Provide the (X, Y) coordinate of the cell's center where the given text is located.  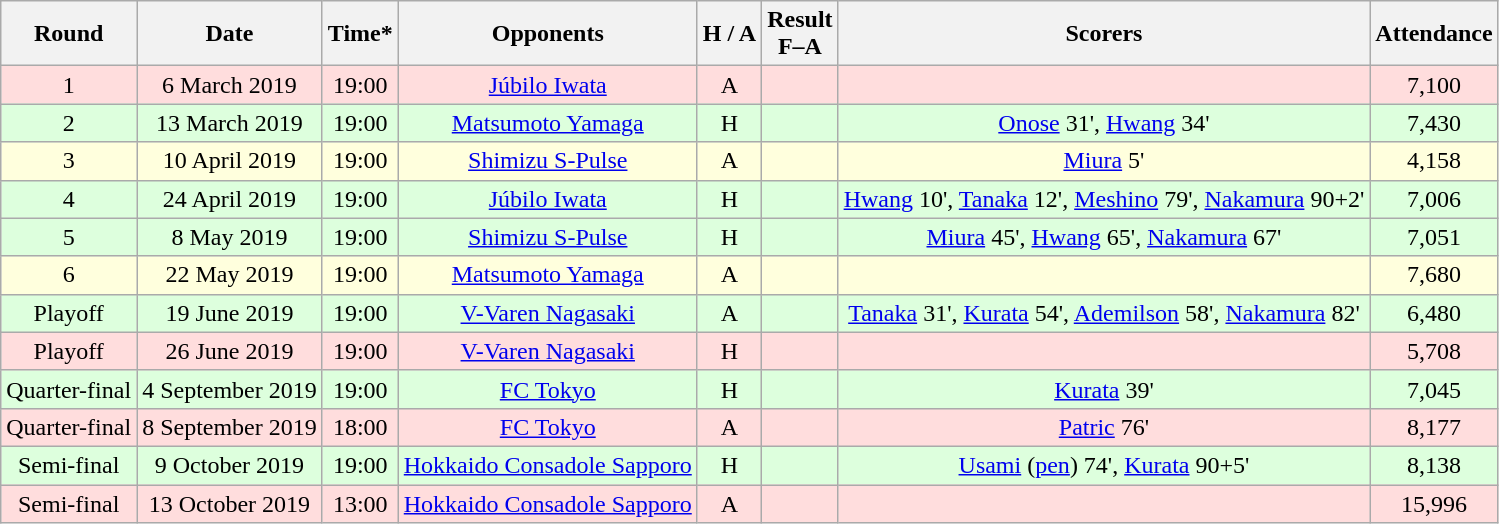
19 June 2019 (230, 313)
Usami (pen) 74', Kurata 90+5' (1104, 465)
22 May 2019 (230, 275)
Date (230, 34)
7,680 (1434, 275)
7,430 (1434, 123)
ResultF–A (800, 34)
13:00 (360, 503)
9 October 2019 (230, 465)
6,480 (1434, 313)
24 April 2019 (230, 199)
13 October 2019 (230, 503)
H / A (729, 34)
6 (69, 275)
4 (69, 199)
8,138 (1434, 465)
Hwang 10', Tanaka 12', Meshino 79', Nakamura 90+2' (1104, 199)
5,708 (1434, 351)
2 (69, 123)
15,996 (1434, 503)
Scorers (1104, 34)
7,045 (1434, 389)
Patric 76' (1104, 427)
5 (69, 237)
8 September 2019 (230, 427)
Miura 45', Hwang 65', Nakamura 67' (1104, 237)
10 April 2019 (230, 161)
Kurata 39' (1104, 389)
26 June 2019 (230, 351)
7,051 (1434, 237)
Attendance (1434, 34)
7,006 (1434, 199)
Tanaka 31', Kurata 54', Ademilson 58', Nakamura 82' (1104, 313)
6 March 2019 (230, 85)
8,177 (1434, 427)
1 (69, 85)
Opponents (548, 34)
4,158 (1434, 161)
7,100 (1434, 85)
3 (69, 161)
Onose 31', Hwang 34' (1104, 123)
4 September 2019 (230, 389)
18:00 (360, 427)
Miura 5' (1104, 161)
Round (69, 34)
13 March 2019 (230, 123)
8 May 2019 (230, 237)
Time* (360, 34)
